Pinpoint the cell where the given text exists, returning its (X, Y) midpoint coordinate. 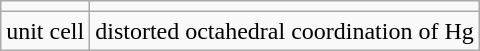
unit cell (46, 31)
distorted octahedral coordination of Hg (285, 31)
